From the cell containing the given text, extract its center point as (x, y) coordinate. 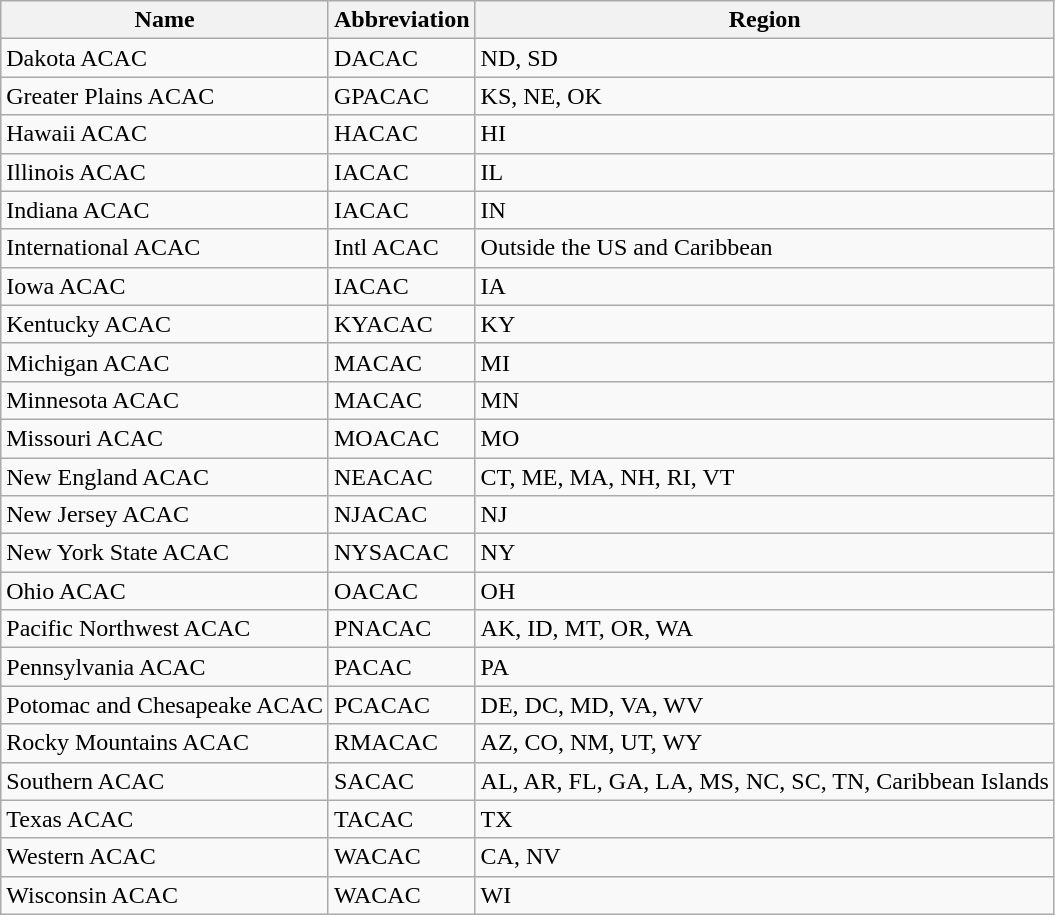
International ACAC (165, 248)
Dakota ACAC (165, 58)
RMACAC (402, 743)
CA, NV (764, 857)
Ohio ACAC (165, 591)
NJ (764, 515)
KY (764, 324)
PCACAC (402, 705)
TX (764, 819)
IN (764, 210)
New Jersey ACAC (165, 515)
PACAC (402, 667)
Southern ACAC (165, 781)
TACAC (402, 819)
Intl ACAC (402, 248)
NYSACAC (402, 553)
Missouri ACAC (165, 438)
Texas ACAC (165, 819)
GPACAC (402, 96)
Western ACAC (165, 857)
New England ACAC (165, 477)
SACAC (402, 781)
IA (764, 286)
Hawaii ACAC (165, 134)
Abbreviation (402, 20)
IL (764, 172)
New York State ACAC (165, 553)
NEACAC (402, 477)
KYACAC (402, 324)
AZ, CO, NM, UT, WY (764, 743)
Greater Plains ACAC (165, 96)
Illinois ACAC (165, 172)
NJACAC (402, 515)
MN (764, 400)
ND, SD (764, 58)
Region (764, 20)
Rocky Mountains ACAC (165, 743)
NY (764, 553)
PNACAC (402, 629)
Wisconsin ACAC (165, 895)
Iowa ACAC (165, 286)
Michigan ACAC (165, 362)
MOACAC (402, 438)
Indiana ACAC (165, 210)
Name (165, 20)
HI (764, 134)
AL, AR, FL, GA, LA, MS, NC, SC, TN, Caribbean Islands (764, 781)
DE, DC, MD, VA, WV (764, 705)
OH (764, 591)
WI (764, 895)
CT, ME, MA, NH, RI, VT (764, 477)
Minnesota ACAC (165, 400)
KS, NE, OK (764, 96)
DACAC (402, 58)
Pennsylvania ACAC (165, 667)
HACAC (402, 134)
Pacific Northwest ACAC (165, 629)
Kentucky ACAC (165, 324)
MI (764, 362)
OACAC (402, 591)
AK, ID, MT, OR, WA (764, 629)
PA (764, 667)
Potomac and Chesapeake ACAC (165, 705)
Outside the US and Caribbean (764, 248)
MO (764, 438)
